Detect which cell encompasses the target text, then output its [X, Y] center coordinate. 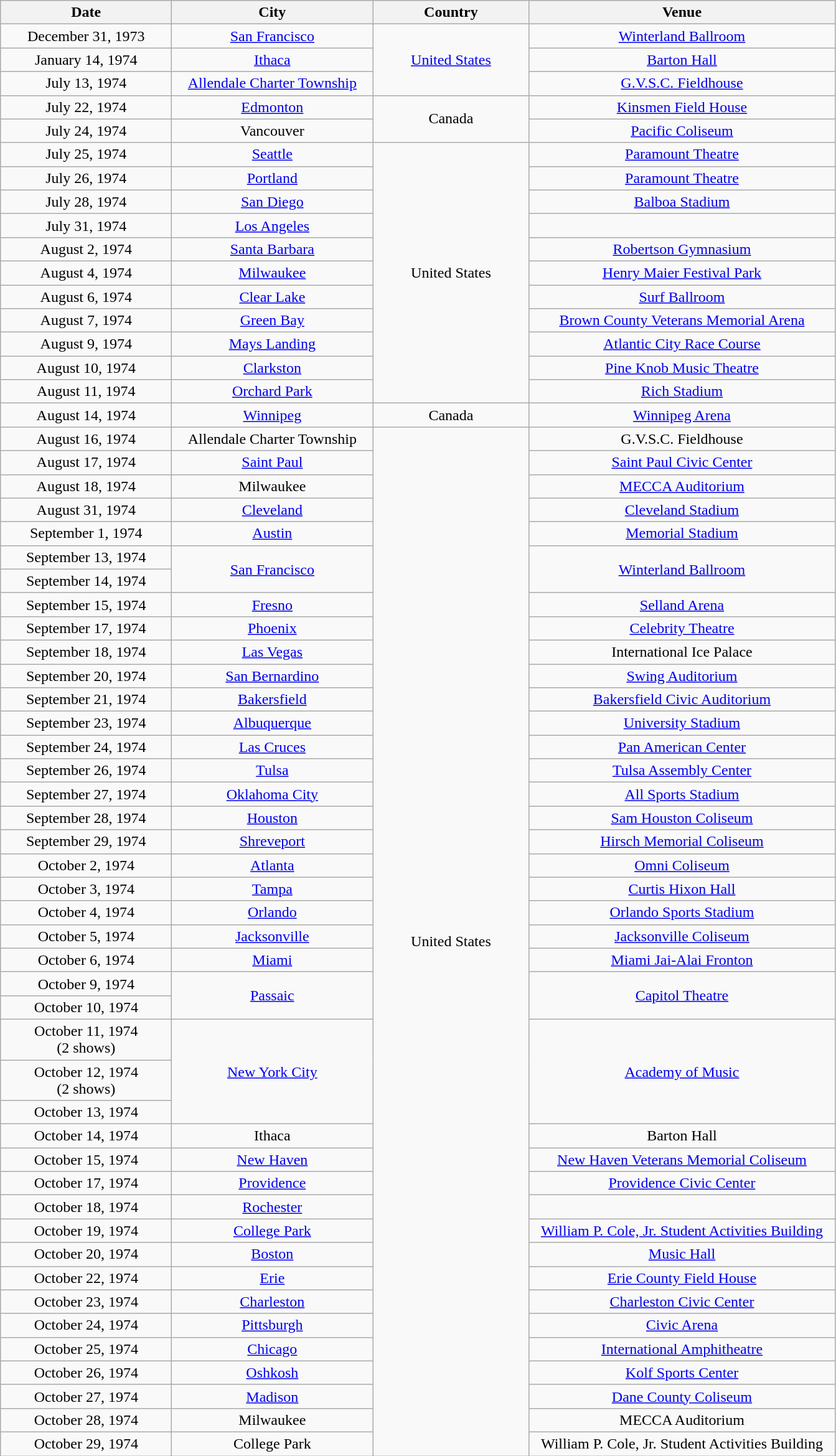
October 26, 1974 [86, 1373]
September 27, 1974 [86, 794]
All Sports Stadium [682, 794]
October 11, 1974(2 shows) [86, 1040]
August 9, 1974 [86, 344]
August 31, 1974 [86, 510]
Providence Civic Center [682, 1183]
October 19, 1974 [86, 1231]
October 15, 1974 [86, 1160]
Kolf Sports Center [682, 1373]
October 9, 1974 [86, 984]
Edmonton [273, 107]
Pan American Center [682, 747]
Fresno [273, 604]
Academy of Music [682, 1071]
Tulsa [273, 771]
Vancouver [273, 131]
October 20, 1974 [86, 1254]
Winnipeg [273, 415]
September 1, 1974 [86, 533]
Date [86, 12]
October 22, 1974 [86, 1278]
October 24, 1974 [86, 1325]
September 21, 1974 [86, 700]
Music Hall [682, 1254]
San Bernardino [273, 675]
New York City [273, 1071]
Passaic [273, 995]
October 25, 1974 [86, 1349]
Rich Stadium [682, 392]
Clear Lake [273, 297]
October 28, 1974 [86, 1420]
July 24, 1974 [86, 131]
Austin [273, 533]
Rochester [273, 1207]
Celebrity Theatre [682, 628]
Civic Arena [682, 1325]
Green Bay [273, 321]
Miami Jai-Alai Fronton [682, 960]
Orchard Park [273, 392]
International Amphitheatre [682, 1349]
Los Angeles [273, 225]
August 14, 1974 [86, 415]
Tampa [273, 889]
Erie [273, 1278]
October 23, 1974 [86, 1302]
Miami [273, 960]
Shreveport [273, 842]
July 28, 1974 [86, 202]
August 17, 1974 [86, 463]
Oshkosh [273, 1373]
Pittsburgh [273, 1325]
Surf Ballroom [682, 297]
Atlantic City Race Course [682, 344]
August 18, 1974 [86, 486]
Chicago [273, 1349]
International Ice Palace [682, 652]
October 12, 1974(2 shows) [86, 1079]
September 28, 1974 [86, 818]
July 26, 1974 [86, 178]
August 7, 1974 [86, 321]
October 5, 1974 [86, 936]
Cleveland Stadium [682, 510]
Kinsmen Field House [682, 107]
September 26, 1974 [86, 771]
University Stadium [682, 723]
Memorial Stadium [682, 533]
July 13, 1974 [86, 83]
Providence [273, 1183]
Selland Arena [682, 604]
Madison [273, 1396]
August 6, 1974 [86, 297]
Charleston [273, 1302]
December 31, 1973 [86, 36]
October 13, 1974 [86, 1112]
Orlando Sports Stadium [682, 913]
September 24, 1974 [86, 747]
October 3, 1974 [86, 889]
Phoenix [273, 628]
September 20, 1974 [86, 675]
October 6, 1974 [86, 960]
Seattle [273, 154]
September 29, 1974 [86, 842]
Albuquerque [273, 723]
October 17, 1974 [86, 1183]
Cleveland [273, 510]
Jacksonville Coliseum [682, 936]
Bakersfield [273, 700]
January 14, 1974 [86, 60]
Clarkston [273, 368]
Dane County Coliseum [682, 1396]
September 14, 1974 [86, 581]
September 18, 1974 [86, 652]
Jacksonville [273, 936]
October 29, 1974 [86, 1444]
Hirsch Memorial Coliseum [682, 842]
August 16, 1974 [86, 439]
Las Cruces [273, 747]
Henry Maier Festival Park [682, 273]
Sam Houston Coliseum [682, 818]
Portland [273, 178]
September 23, 1974 [86, 723]
Charleston Civic Center [682, 1302]
Saint Paul Civic Center [682, 463]
Winnipeg Arena [682, 415]
October 10, 1974 [86, 1007]
October 2, 1974 [86, 865]
Swing Auditorium [682, 675]
September 17, 1974 [86, 628]
Venue [682, 12]
October 18, 1974 [86, 1207]
Erie County Field House [682, 1278]
New Haven Veterans Memorial Coliseum [682, 1160]
Houston [273, 818]
September 13, 1974 [86, 557]
July 22, 1974 [86, 107]
Las Vegas [273, 652]
Pine Knob Music Theatre [682, 368]
October 27, 1974 [86, 1396]
Santa Barbara [273, 249]
Boston [273, 1254]
October 14, 1974 [86, 1136]
Capitol Theatre [682, 995]
Country [451, 12]
Omni Coliseum [682, 865]
Robertson Gymnasium [682, 249]
City [273, 12]
September 15, 1974 [86, 604]
Tulsa Assembly Center [682, 771]
San Diego [273, 202]
Bakersfield Civic Auditorium [682, 700]
July 31, 1974 [86, 225]
Curtis Hixon Hall [682, 889]
Balboa Stadium [682, 202]
Oklahoma City [273, 794]
August 10, 1974 [86, 368]
Brown County Veterans Memorial Arena [682, 321]
August 11, 1974 [86, 392]
Mays Landing [273, 344]
New Haven [273, 1160]
August 4, 1974 [86, 273]
Saint Paul [273, 463]
Atlanta [273, 865]
July 25, 1974 [86, 154]
Orlando [273, 913]
August 2, 1974 [86, 249]
Pacific Coliseum [682, 131]
October 4, 1974 [86, 913]
